Return [X, Y] of the center of cell containing provided text 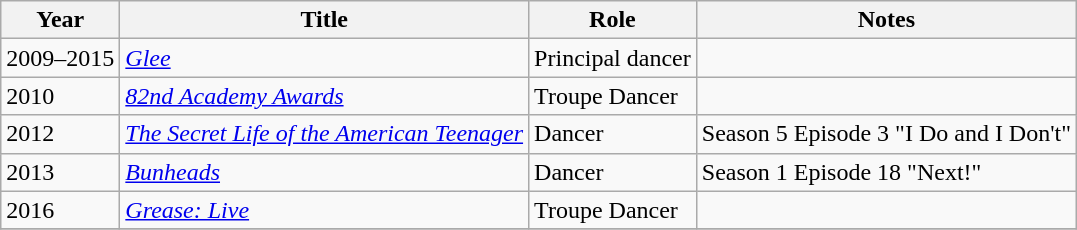
2009–2015 [60, 58]
Role [613, 20]
The Secret Life of the American Teenager [324, 134]
82nd Academy Awards [324, 96]
Season 5 Episode 3 "I Do and I Don't" [886, 134]
2010 [60, 96]
2016 [60, 210]
Year [60, 20]
Grease: Live [324, 210]
2012 [60, 134]
Notes [886, 20]
2013 [60, 172]
Glee [324, 58]
Season 1 Episode 18 "Next!" [886, 172]
Title [324, 20]
Bunheads [324, 172]
Principal dancer [613, 58]
